Find where the given text appears and provide that cell's center as [X, Y] coordinate. 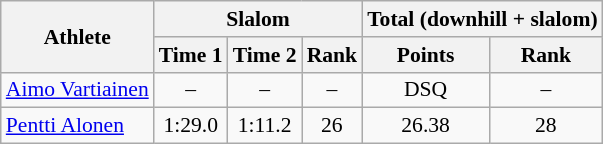
Total (downhill + slalom) [482, 19]
1:11.2 [265, 126]
26.38 [426, 126]
Time 1 [191, 55]
26 [332, 126]
Slalom [258, 19]
28 [546, 126]
Pentti Alonen [78, 126]
DSQ [426, 90]
Athlete [78, 36]
Time 2 [265, 55]
1:29.0 [191, 126]
Aimo Vartiainen [78, 90]
Points [426, 55]
